Find where the given text appears and provide that cell's center as [x, y] coordinate. 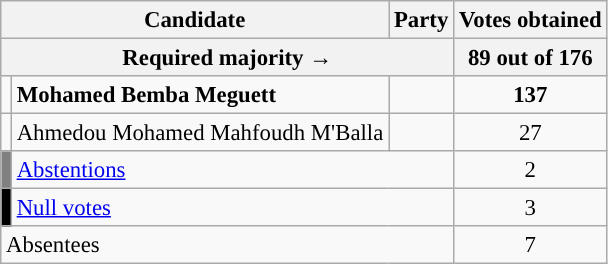
3 [530, 208]
89 out of 176 [530, 58]
Ahmedou Mohamed Mahfoudh M'Balla [200, 133]
Mohamed Bemba Meguett [200, 95]
7 [530, 245]
Party [422, 20]
Required majority → [228, 58]
Votes obtained [530, 20]
Null votes [232, 208]
Abstentions [232, 170]
27 [530, 133]
2 [530, 170]
137 [530, 95]
Absentees [228, 245]
Candidate [195, 20]
